Identify which cell holds the provided text, then report its [x, y] central coordinate. 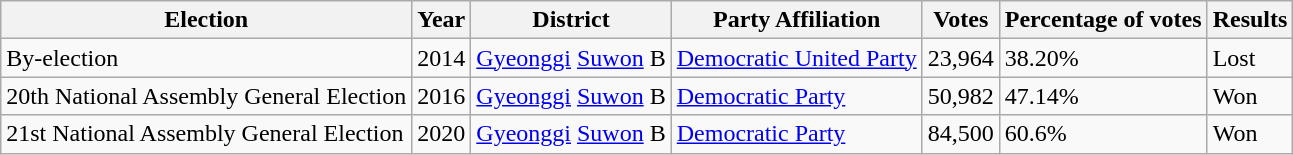
60.6% [1103, 134]
By-election [206, 58]
20th National Assembly General Election [206, 96]
Election [206, 20]
Year [442, 20]
38.20% [1103, 58]
84,500 [960, 134]
2014 [442, 58]
Percentage of votes [1103, 20]
23,964 [960, 58]
21st National Assembly General Election [206, 134]
Votes [960, 20]
Lost [1250, 58]
Democratic United Party [796, 58]
Party Affiliation [796, 20]
Results [1250, 20]
47.14% [1103, 96]
50,982 [960, 96]
2016 [442, 96]
2020 [442, 134]
District [571, 20]
